For the text-containing cell, return its midpoint in (x, y) coordinate format. 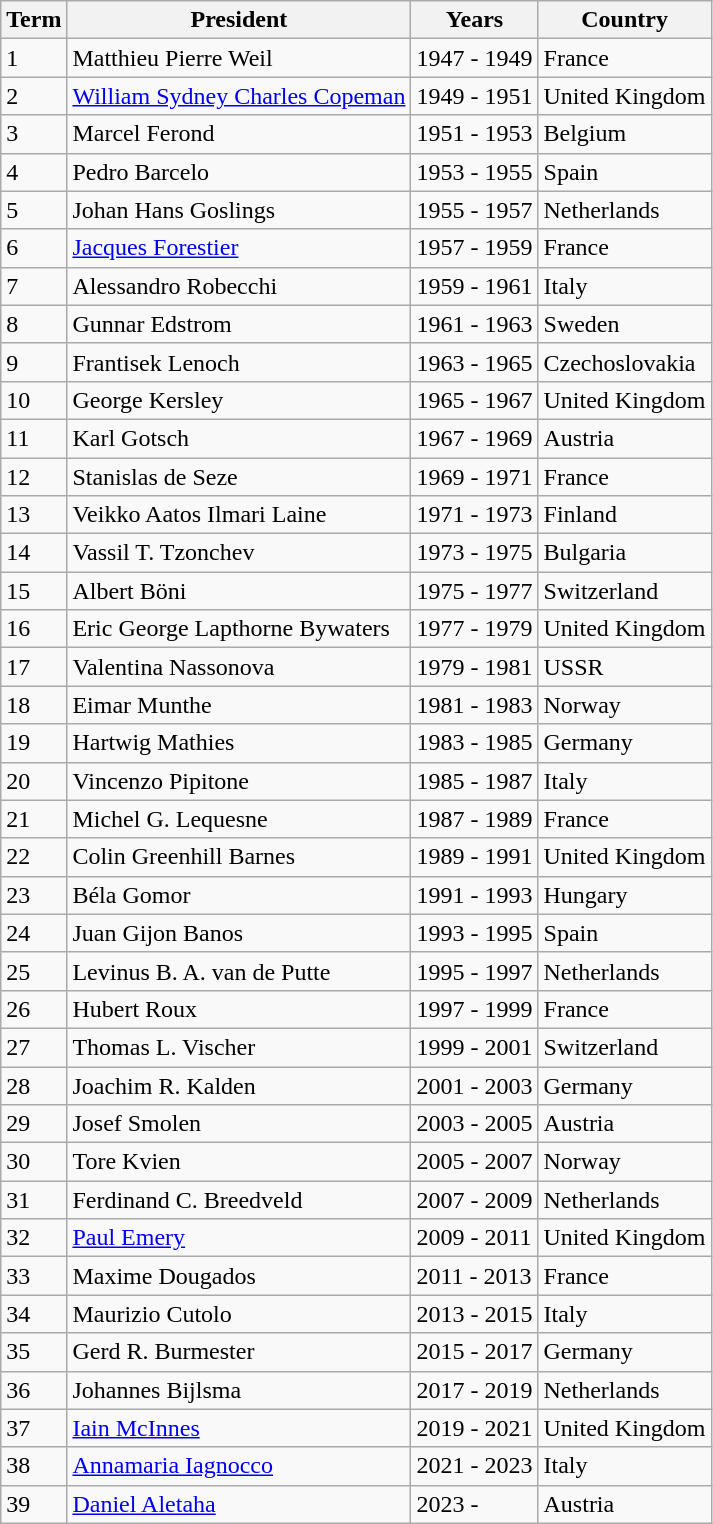
2013 - 2015 (474, 1314)
39 (34, 1504)
Years (474, 20)
2021 - 2023 (474, 1466)
Vassil T. Tzonchev (239, 553)
1965 - 1967 (474, 400)
1983 - 1985 (474, 743)
37 (34, 1428)
Marcel Ferond (239, 134)
13 (34, 515)
2017 - 2019 (474, 1390)
1993 - 1995 (474, 933)
23 (34, 895)
14 (34, 553)
27 (34, 1047)
Thomas L. Vischer (239, 1047)
Term (34, 20)
29 (34, 1124)
2001 - 2003 (474, 1085)
Valentina Nassonova (239, 667)
Daniel Aletaha (239, 1504)
1981 - 1983 (474, 705)
Jacques Forestier (239, 248)
Hartwig Mathies (239, 743)
2 (34, 96)
36 (34, 1390)
Gunnar Edstrom (239, 324)
9 (34, 362)
Levinus B. A. van de Putte (239, 971)
11 (34, 438)
1997 - 1999 (474, 1009)
22 (34, 857)
Hubert Roux (239, 1009)
Finland (624, 515)
15 (34, 591)
3 (34, 134)
38 (34, 1466)
35 (34, 1352)
16 (34, 629)
1991 - 1993 (474, 895)
Colin Greenhill Barnes (239, 857)
26 (34, 1009)
19 (34, 743)
1987 - 1989 (474, 819)
Joachim R. Kalden (239, 1085)
1961 - 1963 (474, 324)
33 (34, 1276)
1955 - 1957 (474, 210)
Ferdinand C. Breedveld (239, 1200)
1949 - 1951 (474, 96)
Josef Smolen (239, 1124)
Stanislas de Seze (239, 477)
17 (34, 667)
1985 - 1987 (474, 781)
24 (34, 933)
Juan Gijon Banos (239, 933)
Annamaria Iagnocco (239, 1466)
Sweden (624, 324)
1977 - 1979 (474, 629)
1973 - 1975 (474, 553)
20 (34, 781)
8 (34, 324)
Belgium (624, 134)
Matthieu Pierre Weil (239, 58)
Alessandro Robecchi (239, 286)
1979 - 1981 (474, 667)
1947 - 1949 (474, 58)
5 (34, 210)
6 (34, 248)
7 (34, 286)
2019 - 2021 (474, 1428)
1999 - 2001 (474, 1047)
4 (34, 172)
Vincenzo Pipitone (239, 781)
2003 - 2005 (474, 1124)
William Sydney Charles Copeman (239, 96)
Veikko Aatos Ilmari Laine (239, 515)
2023 - (474, 1504)
Pedro Barcelo (239, 172)
Tore Kvien (239, 1162)
George Kersley (239, 400)
28 (34, 1085)
2009 - 2011 (474, 1238)
30 (34, 1162)
Frantisek Lenoch (239, 362)
32 (34, 1238)
2007 - 2009 (474, 1200)
1951 - 1953 (474, 134)
Country (624, 20)
2005 - 2007 (474, 1162)
1995 - 1997 (474, 971)
Johannes Bijlsma (239, 1390)
18 (34, 705)
USSR (624, 667)
Karl Gotsch (239, 438)
34 (34, 1314)
10 (34, 400)
Michel G. Lequesne (239, 819)
1 (34, 58)
1957 - 1959 (474, 248)
2015 - 2017 (474, 1352)
Maurizio Cutolo (239, 1314)
1963 - 1965 (474, 362)
Béla Gomor (239, 895)
12 (34, 477)
1959 - 1961 (474, 286)
Eimar Munthe (239, 705)
President (239, 20)
Bulgaria (624, 553)
31 (34, 1200)
2011 - 2013 (474, 1276)
1967 - 1969 (474, 438)
25 (34, 971)
1969 - 1971 (474, 477)
Albert Böni (239, 591)
Paul Emery (239, 1238)
1971 - 1973 (474, 515)
Czechoslovakia (624, 362)
Johan Hans Goslings (239, 210)
Iain McInnes (239, 1428)
1953 - 1955 (474, 172)
Hungary (624, 895)
Maxime Dougados (239, 1276)
Eric George Lapthorne Bywaters (239, 629)
1989 - 1991 (474, 857)
Gerd R. Burmester (239, 1352)
21 (34, 819)
1975 - 1977 (474, 591)
